Provide the (x, y) coordinate of the cell's center where the given text is located.  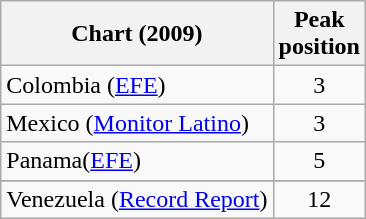
12 (319, 199)
Colombia (EFE) (137, 85)
Chart (2009) (137, 34)
Venezuela (Record Report) (137, 199)
Panama(EFE) (137, 161)
Peakposition (319, 34)
Mexico (Monitor Latino) (137, 123)
5 (319, 161)
